Pinpoint the cell where the given text exists, returning its (X, Y) midpoint coordinate. 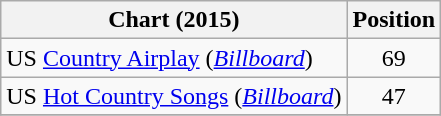
Chart (2015) (174, 20)
Position (394, 20)
US Hot Country Songs (Billboard) (174, 96)
US Country Airplay (Billboard) (174, 58)
47 (394, 96)
69 (394, 58)
